Pinpoint the cell where the given text exists, returning its (x, y) midpoint coordinate. 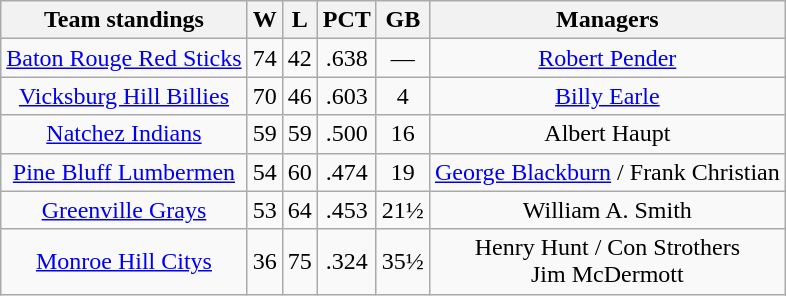
36 (264, 262)
W (264, 20)
Managers (607, 20)
60 (300, 172)
70 (264, 96)
William A. Smith (607, 210)
Baton Rouge Red Sticks (124, 58)
George Blackburn / Frank Christian (607, 172)
L (300, 20)
64 (300, 210)
35½ (402, 262)
Billy Earle (607, 96)
Natchez Indians (124, 134)
19 (402, 172)
74 (264, 58)
.500 (346, 134)
.324 (346, 262)
.603 (346, 96)
46 (300, 96)
GB (402, 20)
54 (264, 172)
.453 (346, 210)
4 (402, 96)
Vicksburg Hill Billies (124, 96)
Henry Hunt / Con Strothers Jim McDermott (607, 262)
75 (300, 262)
Team standings (124, 20)
PCT (346, 20)
.474 (346, 172)
16 (402, 134)
42 (300, 58)
Robert Pender (607, 58)
— (402, 58)
.638 (346, 58)
Pine Bluff Lumbermen (124, 172)
Monroe Hill Citys (124, 262)
Albert Haupt (607, 134)
53 (264, 210)
21½ (402, 210)
Greenville Grays (124, 210)
